Scan for the cell matching the given text and deliver its (x, y) coordinate at center. 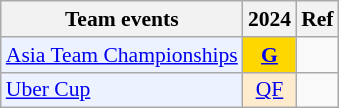
Team events (122, 19)
G (270, 55)
Asia Team Championships (122, 55)
QF (270, 90)
2024 (270, 19)
Uber Cup (122, 90)
Ref (317, 19)
